Output the (x, y) coordinate of the center of the cell containing the given text.  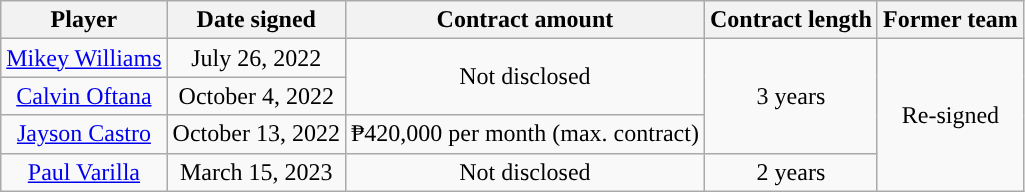
Calvin Oftana (84, 96)
Re-signed (950, 115)
October 4, 2022 (256, 96)
March 15, 2023 (256, 172)
October 13, 2022 (256, 134)
July 26, 2022 (256, 58)
Paul Varilla (84, 172)
Former team (950, 20)
Contract length (790, 20)
Mikey Williams (84, 58)
Date signed (256, 20)
Player (84, 20)
3 years (790, 96)
₱420,000 per month (max. contract) (524, 134)
Jayson Castro (84, 134)
Contract amount (524, 20)
2 years (790, 172)
